Pinpoint the cell where the given text exists, returning its (x, y) midpoint coordinate. 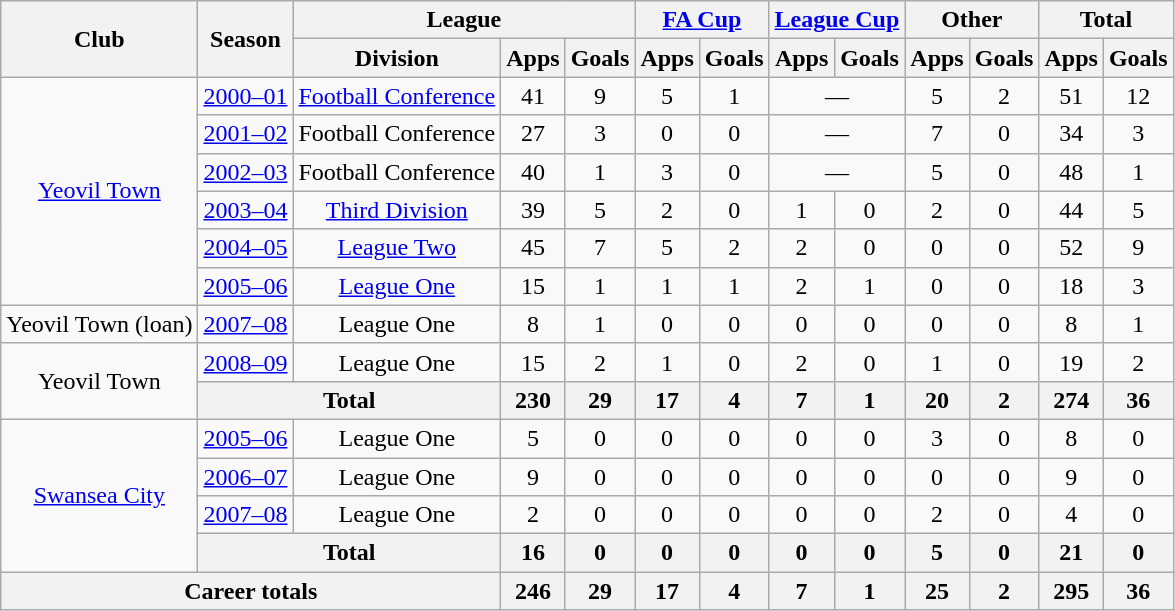
44 (1071, 210)
FA Cup (702, 20)
2006–07 (246, 477)
12 (1138, 96)
2008–09 (246, 362)
2001–02 (246, 134)
Swansea City (100, 495)
274 (1071, 400)
18 (1071, 286)
Division (397, 58)
48 (1071, 172)
League Cup (837, 20)
52 (1071, 248)
2003–04 (246, 210)
Other (972, 20)
2004–05 (246, 248)
2000–01 (246, 96)
27 (533, 134)
39 (533, 210)
League Two (397, 248)
19 (1071, 362)
25 (937, 591)
Club (100, 39)
16 (533, 553)
230 (533, 400)
40 (533, 172)
34 (1071, 134)
Third Division (397, 210)
45 (533, 248)
41 (533, 96)
League (464, 20)
Season (246, 39)
246 (533, 591)
Career totals (251, 591)
295 (1071, 591)
Yeovil Town (loan) (100, 324)
20 (937, 400)
21 (1071, 553)
2002–03 (246, 172)
51 (1071, 96)
